Pinpoint the cell where the given text exists, returning its (x, y) midpoint coordinate. 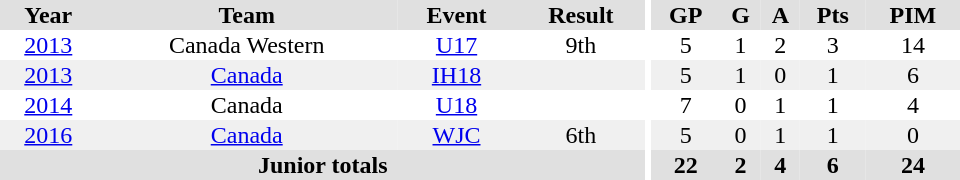
6th (580, 135)
Junior totals (323, 165)
3 (833, 45)
24 (913, 165)
14 (913, 45)
Pts (833, 15)
Year (48, 15)
Event (456, 15)
Result (580, 15)
IH18 (456, 75)
Canada Western (247, 45)
PIM (913, 15)
G (740, 15)
9th (580, 45)
WJC (456, 135)
U17 (456, 45)
2014 (48, 105)
22 (686, 165)
2016 (48, 135)
Team (247, 15)
GP (686, 15)
U18 (456, 105)
A (780, 15)
7 (686, 105)
